Extract the (x, y) coordinate from the center of the cell holding the provided text.  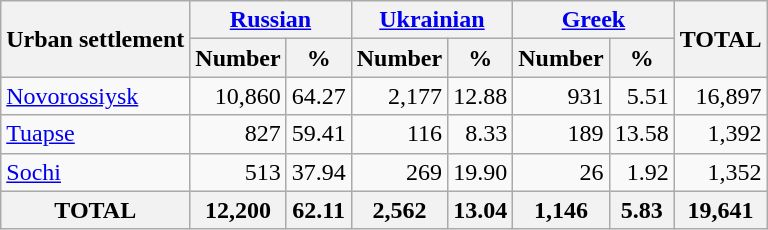
Novorossiysk (96, 96)
1,392 (720, 134)
16,897 (720, 96)
64.27 (318, 96)
37.94 (318, 172)
513 (238, 172)
8.33 (480, 134)
931 (561, 96)
1,352 (720, 172)
12,200 (238, 210)
Urban settlement (96, 39)
Greek (594, 20)
1.92 (642, 172)
Ukrainian (432, 20)
Tuapse (96, 134)
12.88 (480, 96)
116 (399, 134)
2,562 (399, 210)
5.83 (642, 210)
59.41 (318, 134)
19.90 (480, 172)
10,860 (238, 96)
62.11 (318, 210)
Sochi (96, 172)
269 (399, 172)
827 (238, 134)
189 (561, 134)
5.51 (642, 96)
19,641 (720, 210)
13.58 (642, 134)
2,177 (399, 96)
Russian (270, 20)
1,146 (561, 210)
13.04 (480, 210)
26 (561, 172)
